For the text-containing cell, return its midpoint in (X, Y) coordinate format. 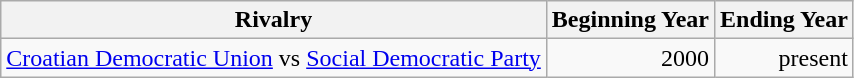
Ending Year (784, 20)
Rivalry (274, 20)
2000 (630, 58)
Beginning Year (630, 20)
present (784, 58)
Croatian Democratic Union vs Social Democratic Party (274, 58)
